Identify which cell holds the provided text, then report its (x, y) central coordinate. 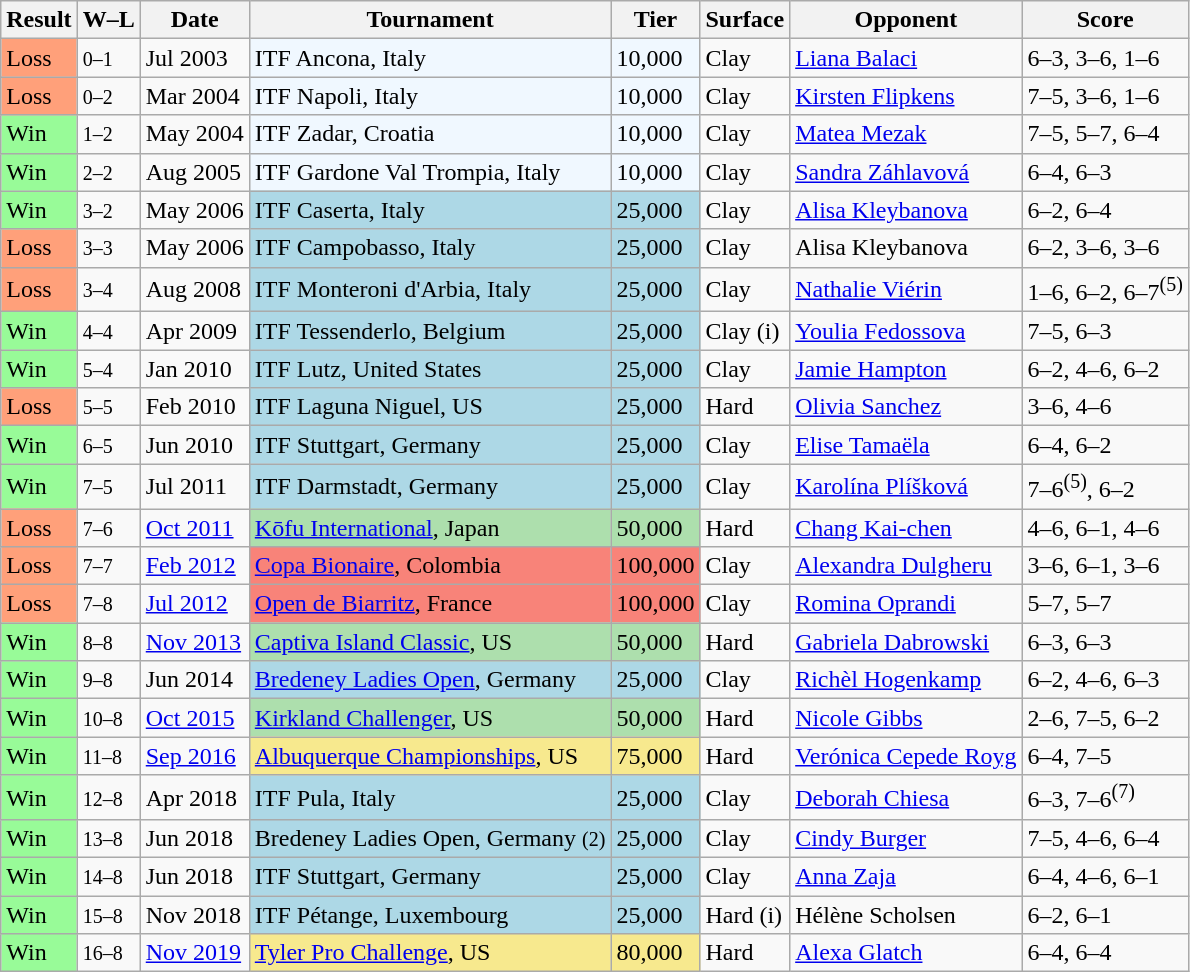
May 2004 (194, 134)
Jul 2011 (194, 486)
Jul 2012 (194, 604)
4–6, 6–1, 4–6 (1105, 528)
Bredeney Ladies Open, Germany (430, 680)
6–4, 7–5 (1105, 756)
Score (1105, 20)
Richèl Hogenkamp (906, 680)
13–8 (108, 839)
Kirkland Challenger, US (430, 718)
Nov 2018 (194, 915)
Chang Kai-chen (906, 528)
Clay (i) (745, 331)
3–6, 6–1, 3–6 (1105, 566)
7–7 (108, 566)
2–6, 7–5, 6–2 (1105, 718)
Tier (656, 20)
Karolína Plíšková (906, 486)
Feb 2010 (194, 407)
Jun 2014 (194, 680)
ITF Napoli, Italy (430, 96)
Copa Bionaire, Colombia (430, 566)
Tyler Pro Challenge, US (430, 953)
7–5, 4–6, 6–4 (1105, 839)
Elise Tamaëla (906, 445)
ITF Darmstadt, Germany (430, 486)
Apr 2018 (194, 798)
ITF Campobasso, Italy (430, 248)
Sandra Záhlavová (906, 172)
6–2, 3–6, 3–6 (1105, 248)
7–5 (108, 486)
ITF Caserta, Italy (430, 210)
Kōfu International, Japan (430, 528)
3–4 (108, 290)
80,000 (656, 953)
Feb 2012 (194, 566)
Oct 2015 (194, 718)
16–8 (108, 953)
3–2 (108, 210)
Alexandra Dulgheru (906, 566)
5–4 (108, 369)
7–5, 5–7, 6–4 (1105, 134)
Tournament (430, 20)
6–2, 6–4 (1105, 210)
Deborah Chiesa (906, 798)
6–3, 6–3 (1105, 642)
ITF Pétange, Luxembourg (430, 915)
Apr 2009 (194, 331)
ITF Zadar, Croatia (430, 134)
Oct 2011 (194, 528)
ITF Tessenderlo, Belgium (430, 331)
6–5 (108, 445)
1–6, 6–2, 6–7(5) (1105, 290)
15–8 (108, 915)
7–5, 6–3 (1105, 331)
Surface (745, 20)
Hélène Scholsen (906, 915)
Alexa Glatch (906, 953)
6–4, 6–2 (1105, 445)
0–1 (108, 58)
Jamie Hampton (906, 369)
Nov 2019 (194, 953)
Nicole Gibbs (906, 718)
Open de Biarritz, France (430, 604)
Jan 2010 (194, 369)
6–3, 3–6, 1–6 (1105, 58)
11–8 (108, 756)
ITF Lutz, United States (430, 369)
7–6(5), 6–2 (1105, 486)
Date (194, 20)
0–2 (108, 96)
Sep 2016 (194, 756)
5–5 (108, 407)
Nov 2013 (194, 642)
Bredeney Ladies Open, Germany (2) (430, 839)
Nathalie Viérin (906, 290)
3–3 (108, 248)
ITF Pula, Italy (430, 798)
Aug 2005 (194, 172)
W–L (108, 20)
Liana Balaci (906, 58)
1–2 (108, 134)
2–2 (108, 172)
ITF Gardone Val Trompia, Italy (430, 172)
75,000 (656, 756)
Result (39, 20)
8–8 (108, 642)
Olivia Sanchez (906, 407)
Opponent (906, 20)
6–4, 6–3 (1105, 172)
6–4, 6–4 (1105, 953)
Matea Mezak (906, 134)
10–8 (108, 718)
Cindy Burger (906, 839)
Jun 2010 (194, 445)
6–3, 7–6(7) (1105, 798)
6–2, 4–6, 6–2 (1105, 369)
5–7, 5–7 (1105, 604)
6–2, 4–6, 6–3 (1105, 680)
12–8 (108, 798)
Verónica Cepede Royg (906, 756)
Albuquerque Championships, US (430, 756)
Gabriela Dabrowski (906, 642)
Youlia Fedossova (906, 331)
Mar 2004 (194, 96)
ITF Monteroni d'Arbia, Italy (430, 290)
ITF Laguna Niguel, US (430, 407)
6–4, 4–6, 6–1 (1105, 877)
3–6, 4–6 (1105, 407)
Captiva Island Classic, US (430, 642)
7–8 (108, 604)
Aug 2008 (194, 290)
7–6 (108, 528)
Romina Oprandi (906, 604)
Jul 2003 (194, 58)
7–5, 3–6, 1–6 (1105, 96)
Hard (i) (745, 915)
4–4 (108, 331)
14–8 (108, 877)
6–2, 6–1 (1105, 915)
ITF Ancona, Italy (430, 58)
Anna Zaja (906, 877)
Kirsten Flipkens (906, 96)
9–8 (108, 680)
